From the cell containing the given text, extract its center point as (X, Y) coordinate. 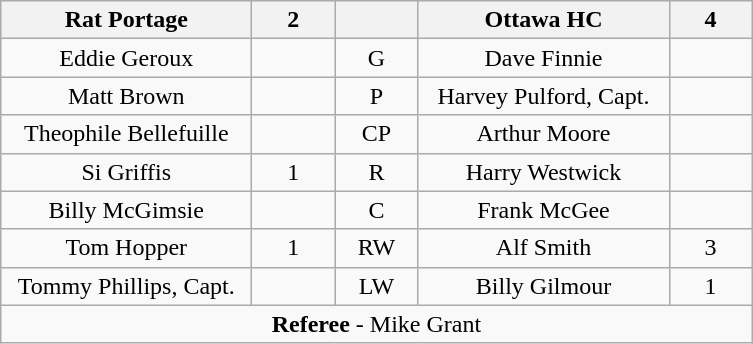
C (376, 210)
G (376, 58)
4 (710, 20)
P (376, 96)
Arthur Moore (544, 134)
2 (294, 20)
Harvey Pulford, Capt. (544, 96)
Theophile Bellefuille (126, 134)
Billy Gilmour (544, 286)
Tom Hopper (126, 248)
RW (376, 248)
Ottawa HC (544, 20)
Si Griffis (126, 172)
Referee - Mike Grant (376, 324)
Billy McGimsie (126, 210)
Tommy Phillips, Capt. (126, 286)
Frank McGee (544, 210)
Dave Finnie (544, 58)
CP (376, 134)
Alf Smith (544, 248)
Rat Portage (126, 20)
R (376, 172)
Harry Westwick (544, 172)
3 (710, 248)
Eddie Geroux (126, 58)
LW (376, 286)
Matt Brown (126, 96)
